Return (x, y) of the center of cell containing provided text 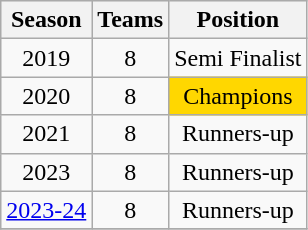
Champions (238, 96)
2023 (46, 172)
2019 (46, 58)
Position (238, 20)
Semi Finalist (238, 58)
2021 (46, 134)
Season (46, 20)
Teams (130, 20)
2020 (46, 96)
2023-24 (46, 210)
